For the text-containing cell, return its midpoint in (X, Y) coordinate format. 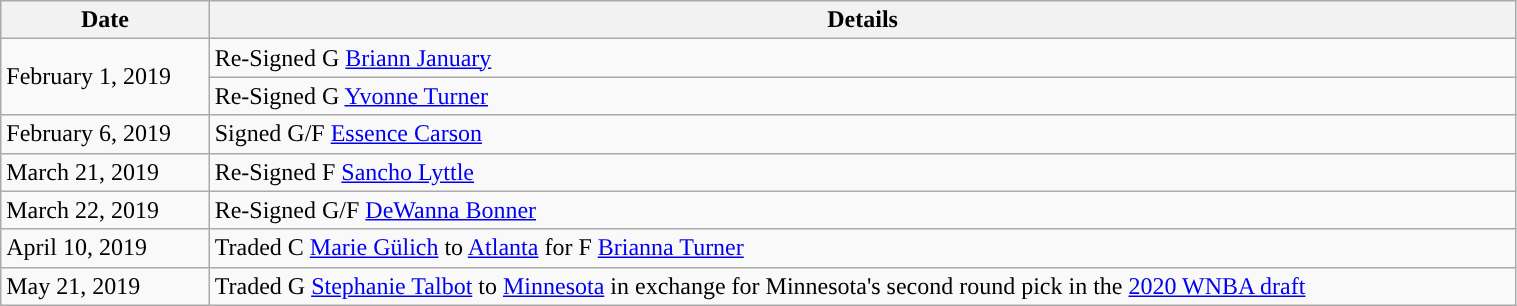
March 22, 2019 (105, 210)
February 6, 2019 (105, 134)
Traded G Stephanie Talbot to Minnesota in exchange for Minnesota's second round pick in the 2020 WNBA draft (862, 286)
March 21, 2019 (105, 172)
February 1, 2019 (105, 77)
Details (862, 20)
Traded C Marie Gülich to Atlanta for F Brianna Turner (862, 248)
Re-Signed G/F DeWanna Bonner (862, 210)
Re-Signed F Sancho Lyttle (862, 172)
Re-Signed G Briann January (862, 58)
Re-Signed G Yvonne Turner (862, 96)
April 10, 2019 (105, 248)
Signed G/F Essence Carson (862, 134)
May 21, 2019 (105, 286)
Date (105, 20)
